For the text-containing cell, return its midpoint in (x, y) coordinate format. 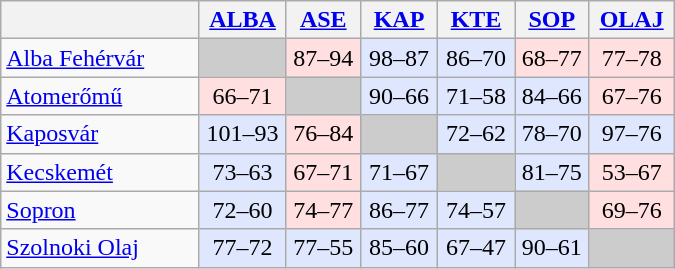
71–58 (476, 96)
98–87 (400, 58)
84–66 (552, 96)
73–63 (242, 172)
90–61 (552, 248)
67–47 (476, 248)
77–72 (242, 248)
76–84 (324, 134)
101–93 (242, 134)
67–76 (632, 96)
74–77 (324, 210)
KTE (476, 20)
69–76 (632, 210)
67–71 (324, 172)
74–57 (476, 210)
Atomerőmű (100, 96)
87–94 (324, 58)
Sopron (100, 210)
53–67 (632, 172)
86–70 (476, 58)
85–60 (400, 248)
Szolnoki Olaj (100, 248)
Alba Fehérvár (100, 58)
OLAJ (632, 20)
71–67 (400, 172)
Kecskemét (100, 172)
ASE (324, 20)
72–62 (476, 134)
68–77 (552, 58)
72–60 (242, 210)
66–71 (242, 96)
SOP (552, 20)
KAP (400, 20)
78–70 (552, 134)
86–77 (400, 210)
ALBA (242, 20)
77–78 (632, 58)
Kaposvár (100, 134)
77–55 (324, 248)
97–76 (632, 134)
90–66 (400, 96)
81–75 (552, 172)
